From the cell containing the given text, extract its center point as (X, Y) coordinate. 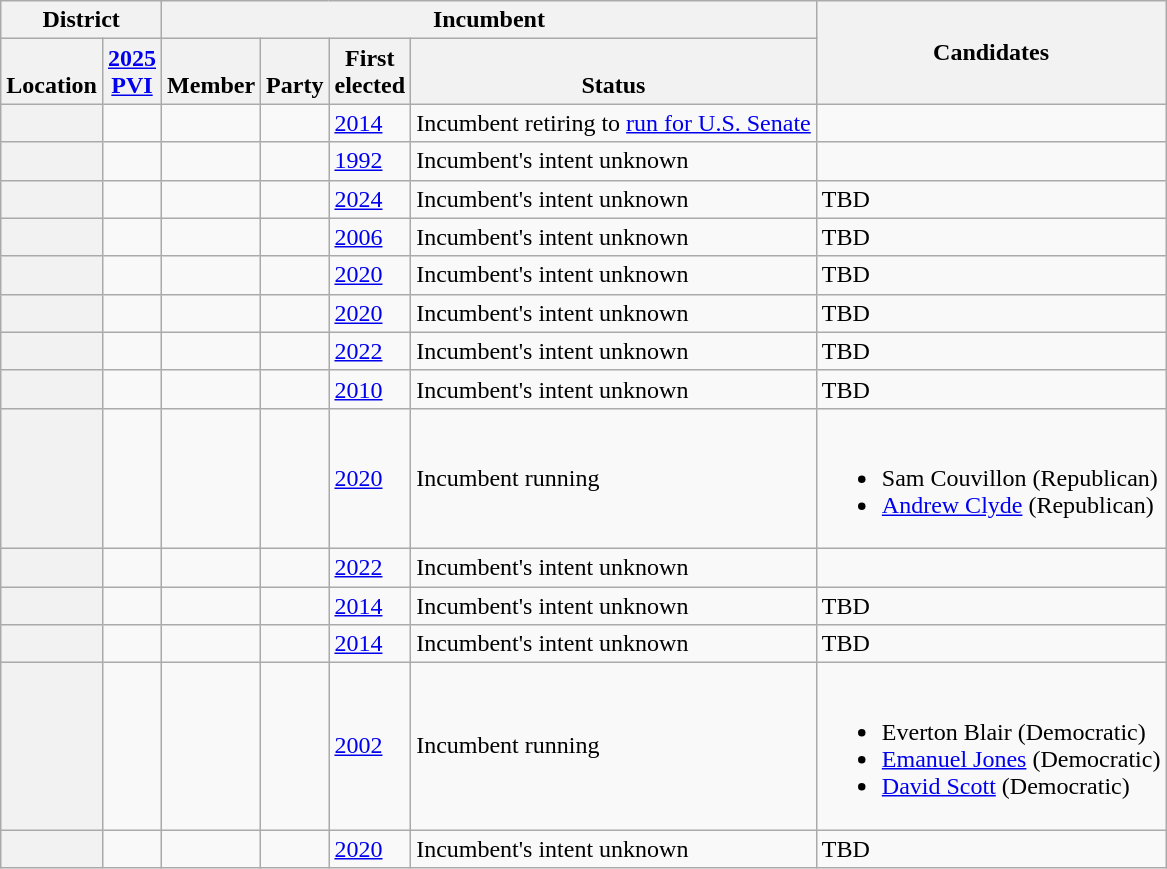
Incumbent retiring to run for U.S. Senate (614, 123)
2006 (370, 237)
Candidates (991, 52)
2025PVI (132, 72)
1992 (370, 161)
Location (52, 72)
Everton Blair (Democratic)Emanuel Jones (Democratic)David Scott (Democratic) (991, 746)
Member (212, 72)
2002 (370, 746)
District (82, 20)
Sam Couvillon (Republican)Andrew Clyde (Republican) (991, 478)
Firstelected (370, 72)
2024 (370, 199)
Status (614, 72)
2010 (370, 389)
Party (295, 72)
Incumbent (490, 20)
